For the text-containing cell, return its midpoint in [x, y] coordinate format. 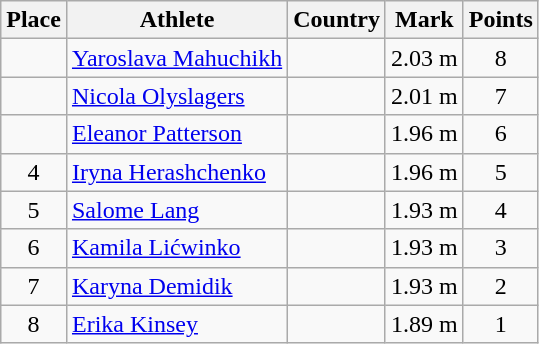
1.89 m [424, 324]
2 [500, 286]
Karyna Demidik [176, 286]
2.01 m [424, 96]
1 [500, 324]
Mark [424, 20]
Country [337, 20]
Place [34, 20]
Erika Kinsey [176, 324]
Yaroslava Mahuchikh [176, 58]
Points [500, 20]
3 [500, 248]
Nicola Olyslagers [176, 96]
Eleanor Patterson [176, 134]
Kamila Lićwinko [176, 248]
Iryna Herashchenko [176, 172]
Salome Lang [176, 210]
Athlete [176, 20]
2.03 m [424, 58]
